Extract the [x, y] coordinate from the center of the cell holding the provided text.  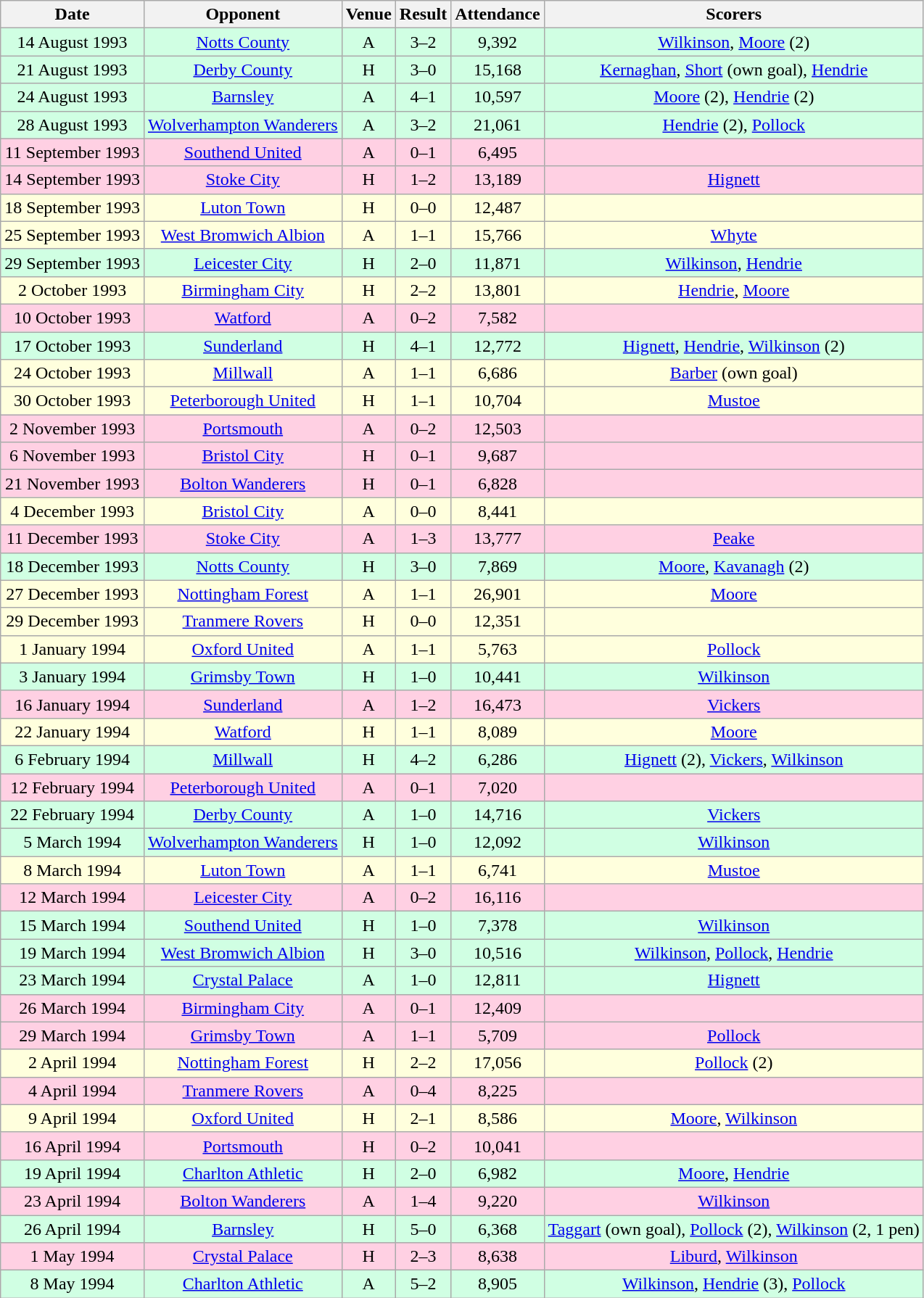
12,409 [498, 1008]
Liburd, Wilkinson [734, 1257]
23 April 1994 [73, 1201]
Moore, Hendrie [734, 1173]
Taggart (own goal), Pollock (2), Wilkinson (2, 1 pen) [734, 1229]
6 February 1994 [73, 759]
1 May 1994 [73, 1257]
Moore, Wilkinson [734, 1118]
5,763 [498, 649]
5 March 1994 [73, 843]
Whyte [734, 235]
3 January 1994 [73, 677]
30 October 1993 [73, 401]
2 October 1993 [73, 290]
12 February 1994 [73, 787]
29 December 1993 [73, 621]
28 August 1993 [73, 125]
10 October 1993 [73, 318]
19 April 1994 [73, 1173]
Result [423, 15]
Kernaghan, Short (own goal), Hendrie [734, 70]
6,828 [498, 484]
6,741 [498, 870]
16,473 [498, 704]
18 December 1993 [73, 566]
17 October 1993 [73, 346]
0–4 [423, 1091]
19 March 1994 [73, 953]
Hendrie, Moore [734, 290]
15,168 [498, 70]
12,772 [498, 346]
23 March 1994 [73, 980]
17,056 [498, 1063]
1–4 [423, 1201]
2 April 1994 [73, 1063]
12 March 1994 [73, 898]
Hignett (2), Vickers, Wilkinson [734, 759]
9,220 [498, 1201]
10,516 [498, 953]
21,061 [498, 125]
Wilkinson, Pollock, Hendrie [734, 953]
13,801 [498, 290]
14,716 [498, 815]
Attendance [498, 15]
13,189 [498, 180]
Hignett, Hendrie, Wilkinson (2) [734, 346]
22 February 1994 [73, 815]
6,982 [498, 1173]
8,586 [498, 1118]
7,020 [498, 787]
12,811 [498, 980]
15 March 1994 [73, 925]
11 September 1993 [73, 152]
26 April 1994 [73, 1229]
22 January 1994 [73, 732]
9,687 [498, 456]
5–0 [423, 1229]
27 December 1993 [73, 594]
5,709 [498, 1035]
Moore, Kavanagh (2) [734, 566]
Hendrie (2), Pollock [734, 125]
Barber (own goal) [734, 373]
Pollock (2) [734, 1063]
26,901 [498, 594]
8,905 [498, 1284]
16 April 1994 [73, 1146]
4 April 1994 [73, 1091]
Moore (2), Hendrie (2) [734, 97]
6,286 [498, 759]
7,869 [498, 566]
16 January 1994 [73, 704]
6 November 1993 [73, 456]
12,351 [498, 621]
6,368 [498, 1229]
Peake [734, 539]
29 March 1994 [73, 1035]
1–3 [423, 539]
10,041 [498, 1146]
6,686 [498, 373]
8,441 [498, 511]
8 March 1994 [73, 870]
8 May 1994 [73, 1284]
10,597 [498, 97]
21 November 1993 [73, 484]
6,495 [498, 152]
29 September 1993 [73, 263]
11 December 1993 [73, 539]
Opponent [242, 15]
15,766 [498, 235]
8,225 [498, 1091]
2 November 1993 [73, 429]
Wilkinson, Hendrie (3), Pollock [734, 1284]
25 September 1993 [73, 235]
11,871 [498, 263]
14 September 1993 [73, 180]
8,089 [498, 732]
9,392 [498, 42]
12,487 [498, 207]
Wilkinson, Hendrie [734, 263]
10,704 [498, 401]
Venue [368, 15]
5–2 [423, 1284]
9 April 1994 [73, 1118]
7,582 [498, 318]
18 September 1993 [73, 207]
24 October 1993 [73, 373]
8,638 [498, 1257]
13,777 [498, 539]
26 March 1994 [73, 1008]
Scorers [734, 15]
24 August 1993 [73, 97]
4 December 1993 [73, 511]
1 January 1994 [73, 649]
12,092 [498, 843]
Date [73, 15]
12,503 [498, 429]
2–3 [423, 1257]
7,378 [498, 925]
10,441 [498, 677]
14 August 1993 [73, 42]
21 August 1993 [73, 70]
2–1 [423, 1118]
Wilkinson, Moore (2) [734, 42]
4–2 [423, 759]
16,116 [498, 898]
